Return the [x, y] coordinate for the center point of the cell that contains the specified text.  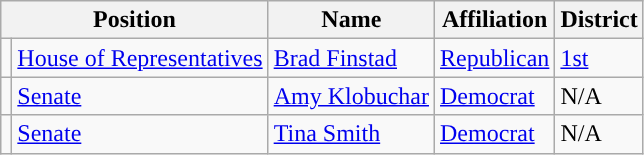
Brad Finstad [351, 58]
Republican [495, 58]
Amy Klobuchar [351, 96]
Affiliation [495, 20]
District [599, 20]
Tina Smith [351, 134]
Position [134, 20]
Name [351, 20]
1st [599, 58]
House of Representatives [140, 58]
